Identify which cell holds the provided text, then report its (x, y) central coordinate. 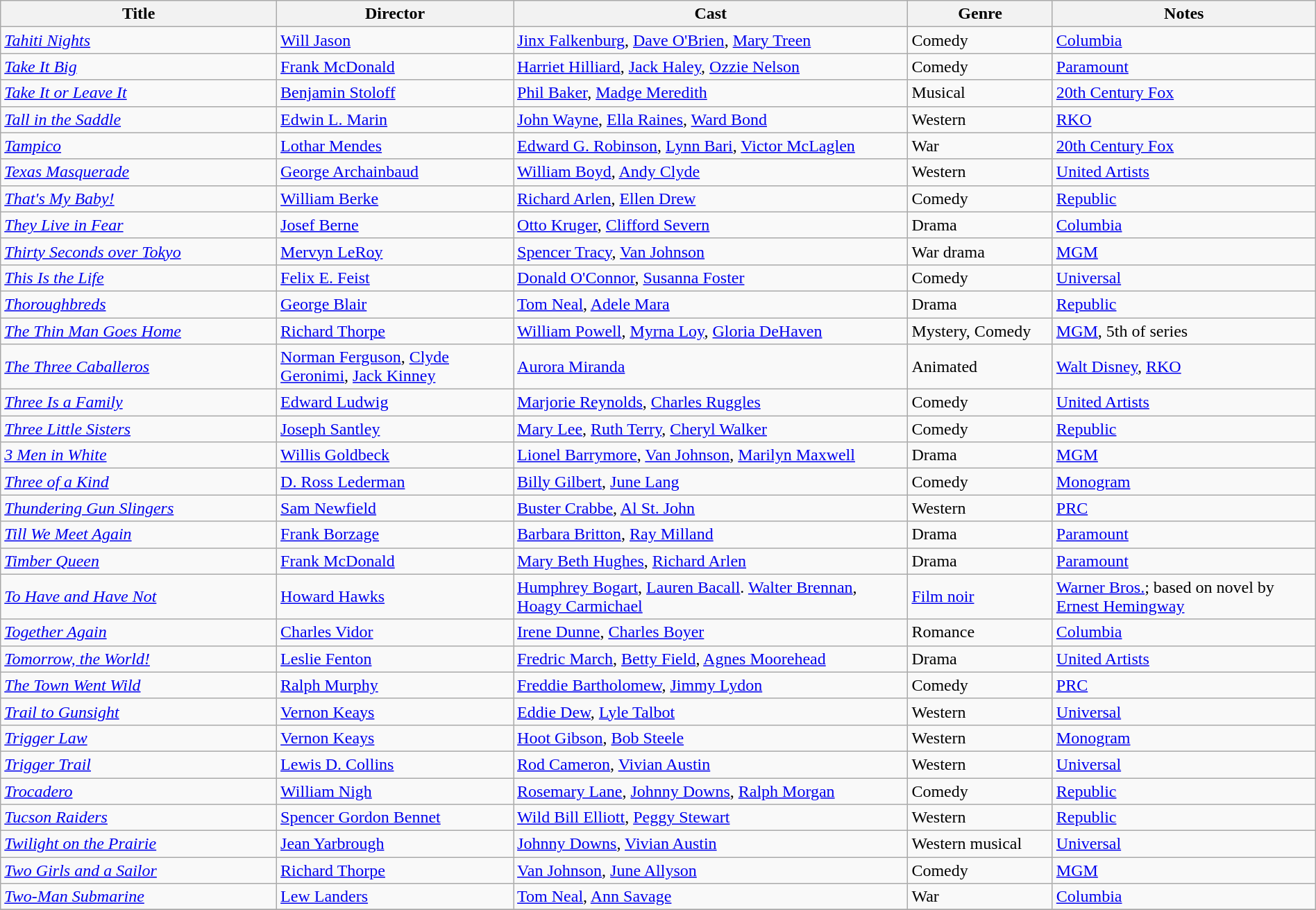
3 Men in White (139, 455)
Marjorie Reynolds, Charles Ruggles (711, 403)
Trail to Gunsight (139, 711)
Tall in the Saddle (139, 119)
Notes (1184, 14)
Film noir (980, 597)
Tom Neal, Ann Savage (711, 897)
Josef Berne (396, 225)
William Berke (396, 199)
Felix E. Feist (396, 278)
Frank Borzage (396, 534)
MGM, 5th of series (1184, 331)
Sam Newfield (396, 508)
Fredric March, Betty Field, Agnes Moorehead (711, 659)
Warner Bros.; based on novel by Ernest Hemingway (1184, 597)
Harriet Hilliard, Jack Haley, Ozzie Nelson (711, 67)
They Live in Fear (139, 225)
Wild Bill Elliott, Peggy Stewart (711, 818)
Animated (980, 366)
Mary Beth Hughes, Richard Arlen (711, 561)
Mystery, Comedy (980, 331)
Mary Lee, Ruth Terry, Cheryl Walker (711, 429)
Charles Vidor (396, 632)
Willis Goldbeck (396, 455)
Timber Queen (139, 561)
Edwin L. Marin (396, 119)
Musical (980, 93)
Richard Arlen, Ellen Drew (711, 199)
Spencer Tracy, Van Johnson (711, 251)
Genre (980, 14)
Thundering Gun Slingers (139, 508)
Tucson Raiders (139, 818)
William Nigh (396, 791)
George Blair (396, 304)
Mervyn LeRoy (396, 251)
Jinx Falkenburg, Dave O'Brien, Mary Treen (711, 40)
Director (396, 14)
Lew Landers (396, 897)
William Powell, Myrna Loy, Gloria DeHaven (711, 331)
Trigger Law (139, 738)
Donald O'Connor, Susanna Foster (711, 278)
Howard Hawks (396, 597)
Edward G. Robinson, Lynn Bari, Victor McLaglen (711, 146)
Will Jason (396, 40)
Lewis D. Collins (396, 764)
Ralph Murphy (396, 685)
Jean Yarbrough (396, 844)
D. Ross Lederman (396, 482)
Johnny Downs, Vivian Austin (711, 844)
Joseph Santley (396, 429)
John Wayne, Ella Raines, Ward Bond (711, 119)
Barbara Britton, Ray Milland (711, 534)
Thirty Seconds over Tokyo (139, 251)
Title (139, 14)
Norman Ferguson, Clyde Geronimi, Jack Kinney (396, 366)
Cast (711, 14)
Trigger Trail (139, 764)
This Is the Life (139, 278)
Walt Disney, RKO (1184, 366)
Tahiti Nights (139, 40)
Aurora Miranda (711, 366)
War drama (980, 251)
Phil Baker, Madge Meredith (711, 93)
Rod Cameron, Vivian Austin (711, 764)
Till We Meet Again (139, 534)
Hoot Gibson, Bob Steele (711, 738)
The Three Caballeros (139, 366)
Take It or Leave It (139, 93)
William Boyd, Andy Clyde (711, 172)
RKO (1184, 119)
Freddie Bartholomew, Jimmy Lydon (711, 685)
Otto Kruger, Clifford Severn (711, 225)
Buster Crabbe, Al St. John (711, 508)
Two-Man Submarine (139, 897)
The Thin Man Goes Home (139, 331)
Tom Neal, Adele Mara (711, 304)
Tampico (139, 146)
Texas Masquerade (139, 172)
That's My Baby! (139, 199)
Eddie Dew, Lyle Talbot (711, 711)
Tomorrow, the World! (139, 659)
Humphrey Bogart, Lauren Bacall. Walter Brennan, Hoagy Carmichael (711, 597)
Lionel Barrymore, Van Johnson, Marilyn Maxwell (711, 455)
Western musical (980, 844)
Three Little Sisters (139, 429)
Spencer Gordon Bennet (396, 818)
Lothar Mendes (396, 146)
Benjamin Stoloff (396, 93)
Thoroughbreds (139, 304)
Romance (980, 632)
Leslie Fenton (396, 659)
Take It Big (139, 67)
Two Girls and a Sailor (139, 870)
Billy Gilbert, June Lang (711, 482)
Irene Dunne, Charles Boyer (711, 632)
Rosemary Lane, Johnny Downs, Ralph Morgan (711, 791)
Trocadero (139, 791)
Together Again (139, 632)
Edward Ludwig (396, 403)
The Town Went Wild (139, 685)
Van Johnson, June Allyson (711, 870)
Three Is a Family (139, 403)
Twilight on the Prairie (139, 844)
George Archainbaud (396, 172)
Three of a Kind (139, 482)
To Have and Have Not (139, 597)
